Identify which cell holds the provided text, then report its [x, y] central coordinate. 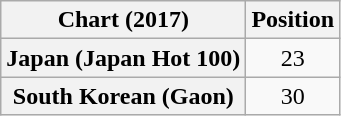
Japan (Japan Hot 100) [124, 58]
23 [293, 58]
Position [293, 20]
Chart (2017) [124, 20]
30 [293, 96]
South Korean (Gaon) [124, 96]
